For the text-containing cell, return its midpoint in (X, Y) coordinate format. 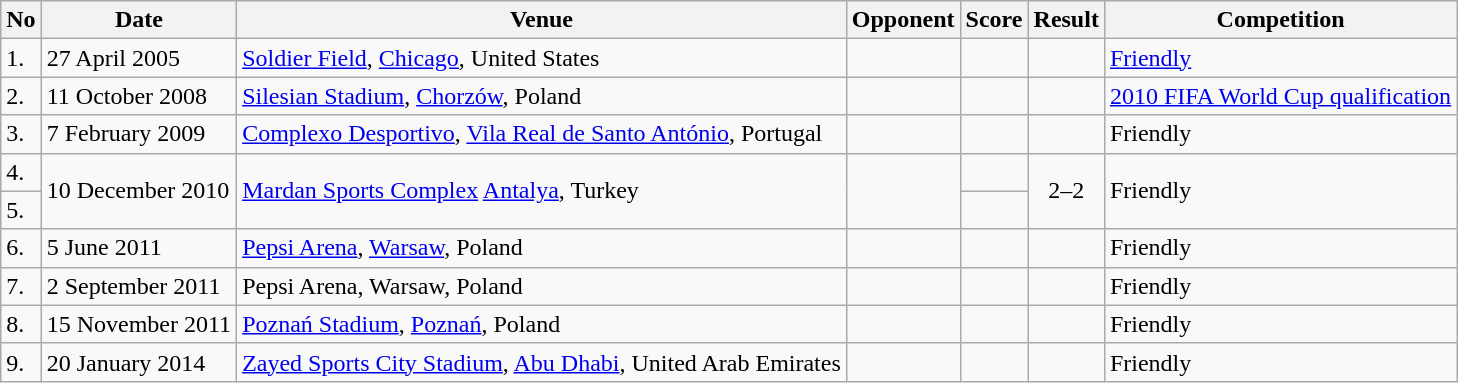
9. (21, 362)
7. (21, 286)
2010 FIFA World Cup qualification (1280, 96)
Complexo Desportivo, Vila Real de Santo António, Portugal (542, 134)
Soldier Field, Chicago, United States (542, 58)
Result (1066, 20)
15 November 2011 (138, 324)
Date (138, 20)
Competition (1280, 20)
7 February 2009 (138, 134)
2. (21, 96)
3. (21, 134)
Mardan Sports Complex Antalya, Turkey (542, 191)
5. (21, 210)
11 October 2008 (138, 96)
Opponent (903, 20)
4. (21, 172)
Venue (542, 20)
6. (21, 248)
Score (994, 20)
20 January 2014 (138, 362)
1. (21, 58)
5 June 2011 (138, 248)
2–2 (1066, 191)
2 September 2011 (138, 286)
Zayed Sports City Stadium, Abu Dhabi, United Arab Emirates (542, 362)
No (21, 20)
10 December 2010 (138, 191)
27 April 2005 (138, 58)
8. (21, 324)
Poznań Stadium, Poznań, Poland (542, 324)
Silesian Stadium, Chorzów, Poland (542, 96)
